Locate the cell with the specified text and output its (x, y) center coordinate. 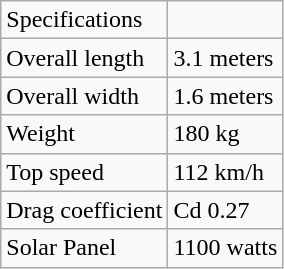
Cd 0.27 (226, 210)
3.1 meters (226, 58)
180 kg (226, 134)
Overall length (84, 58)
Overall width (84, 96)
Top speed (84, 172)
112 km/h (226, 172)
1.6 meters (226, 96)
Drag coefficient (84, 210)
1100 watts (226, 248)
Weight (84, 134)
Solar Panel (84, 248)
Specifications (84, 20)
